Identify which cell holds the provided text, then report its [X, Y] central coordinate. 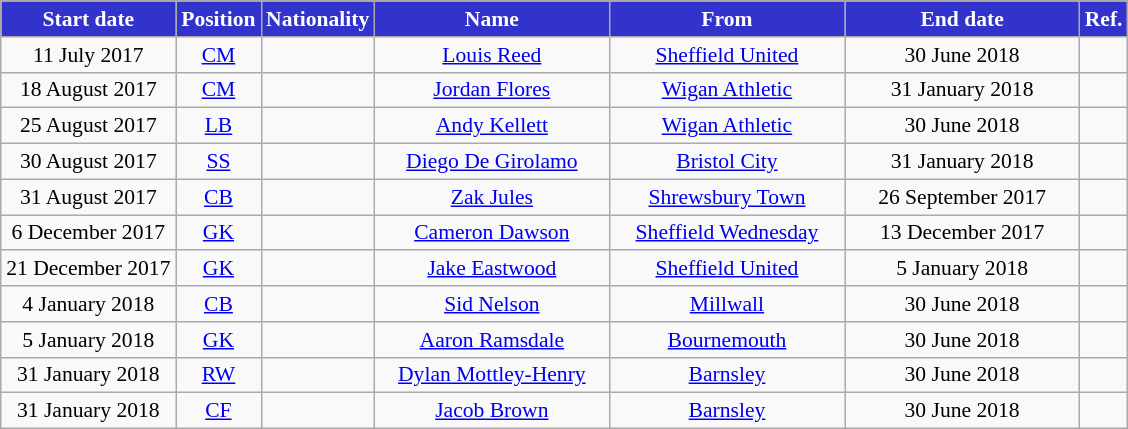
Position [218, 19]
11 July 2017 [88, 55]
6 December 2017 [88, 233]
SS [218, 162]
13 December 2017 [962, 233]
Dylan Mottley-Henry [492, 375]
Name [492, 19]
Sid Nelson [492, 304]
Nationality [318, 19]
25 August 2017 [88, 126]
30 August 2017 [88, 162]
31 August 2017 [88, 197]
Jordan Flores [492, 90]
Aaron Ramsdale [492, 340]
CF [218, 411]
Shrewsbury Town [726, 197]
Jacob Brown [492, 411]
Bournemouth [726, 340]
Start date [88, 19]
End date [962, 19]
From [726, 19]
26 September 2017 [962, 197]
Sheffield Wednesday [726, 233]
RW [218, 375]
21 December 2017 [88, 269]
Zak Jules [492, 197]
Jake Eastwood [492, 269]
4 January 2018 [88, 304]
Louis Reed [492, 55]
LB [218, 126]
18 August 2017 [88, 90]
Ref. [1104, 19]
Cameron Dawson [492, 233]
Diego De Girolamo [492, 162]
Millwall [726, 304]
Andy Kellett [492, 126]
Bristol City [726, 162]
